Locate the cell with the specified text and output its (X, Y) center coordinate. 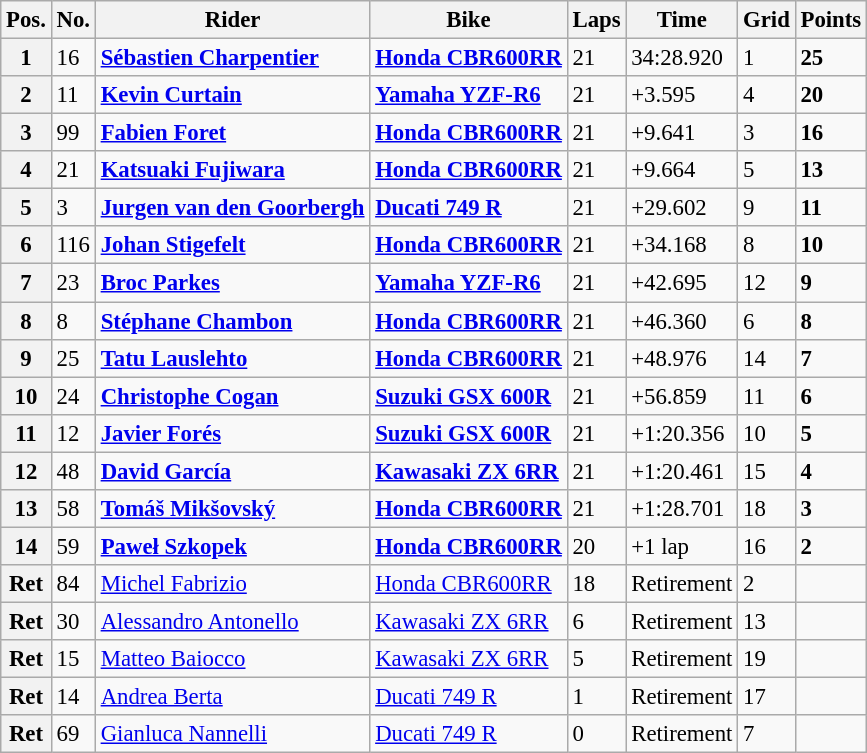
19 (766, 659)
59 (73, 546)
30 (73, 621)
+9.664 (682, 170)
Stéphane Chambon (232, 321)
+3.595 (682, 95)
Michel Fabrizio (232, 584)
69 (73, 734)
Matteo Baiocco (232, 659)
99 (73, 133)
Tomáš Mikšovský (232, 509)
Katsuaki Fujiwara (232, 170)
+48.976 (682, 358)
+46.360 (682, 321)
Tatu Lauslehto (232, 358)
Pos. (26, 20)
84 (73, 584)
Alessandro Antonello (232, 621)
Points (830, 20)
+56.859 (682, 396)
+1 lap (682, 546)
Broc Parkes (232, 283)
Rider (232, 20)
No. (73, 20)
Johan Stigefelt (232, 245)
Time (682, 20)
48 (73, 471)
Andrea Berta (232, 697)
+29.602 (682, 208)
Bike (468, 20)
116 (73, 245)
58 (73, 509)
+1:20.356 (682, 433)
Fabien Foret (232, 133)
Jurgen van den Goorbergh (232, 208)
Paweł Szkopek (232, 546)
Christophe Cogan (232, 396)
23 (73, 283)
24 (73, 396)
+1:28.701 (682, 509)
34:28.920 (682, 58)
+34.168 (682, 245)
Kevin Curtain (232, 95)
+1:20.461 (682, 471)
0 (596, 734)
Sébastien Charpentier (232, 58)
17 (766, 697)
Gianluca Nannelli (232, 734)
Javier Forés (232, 433)
Grid (766, 20)
+9.641 (682, 133)
Laps (596, 20)
David García (232, 471)
+42.695 (682, 283)
